Provide the (x, y) coordinate of the cell's center where the given text is located.  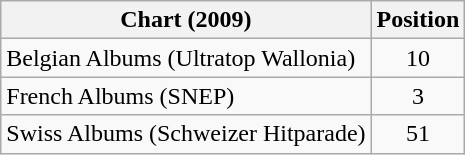
Position (418, 20)
51 (418, 134)
French Albums (SNEP) (186, 96)
Swiss Albums (Schweizer Hitparade) (186, 134)
3 (418, 96)
Chart (2009) (186, 20)
Belgian Albums (Ultratop Wallonia) (186, 58)
10 (418, 58)
